For the text-containing cell, return its midpoint in (X, Y) coordinate format. 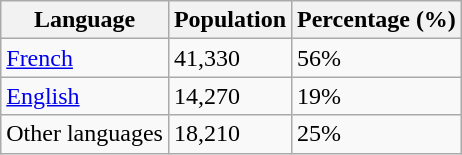
19% (377, 96)
18,210 (230, 134)
Language (85, 20)
41,330 (230, 58)
56% (377, 58)
25% (377, 134)
14,270 (230, 96)
Percentage (%) (377, 20)
English (85, 96)
Population (230, 20)
Other languages (85, 134)
French (85, 58)
